Determine the [X, Y] coordinate at the center of the cell enclosing the given text.  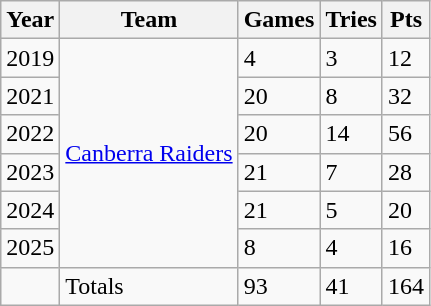
2023 [30, 172]
Canberra Raiders [149, 153]
3 [352, 58]
Tries [352, 20]
2019 [30, 58]
Totals [149, 286]
41 [352, 286]
56 [406, 134]
2024 [30, 210]
16 [406, 248]
2025 [30, 248]
32 [406, 96]
Team [149, 20]
28 [406, 172]
Games [279, 20]
Year [30, 20]
164 [406, 286]
Pts [406, 20]
93 [279, 286]
5 [352, 210]
14 [352, 134]
2022 [30, 134]
7 [352, 172]
12 [406, 58]
2021 [30, 96]
